Extract the [X, Y] coordinate from the center of the cell holding the provided text.  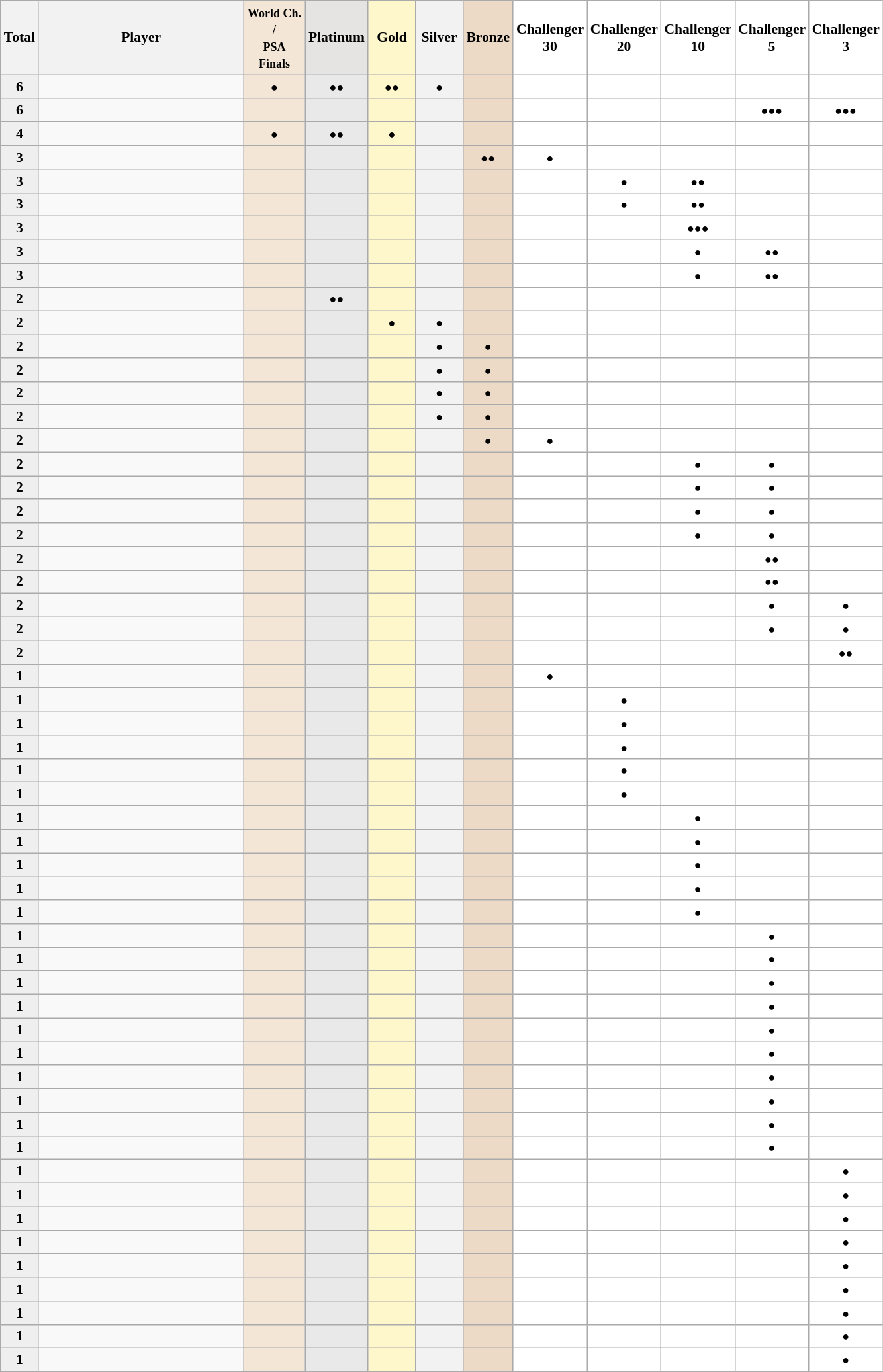
Challenger 5 [772, 38]
Challenger 20 [624, 38]
Platinum [336, 38]
World Ch. /PSA Finals [274, 38]
Bronze [488, 38]
Player [141, 38]
Challenger 10 [698, 38]
4 [20, 134]
Challenger 3 [846, 38]
Total [20, 38]
Challenger 30 [550, 38]
Silver [440, 38]
Gold [392, 38]
